Capture the cell that displays the provided text and extract its [X, Y] central coordinate. 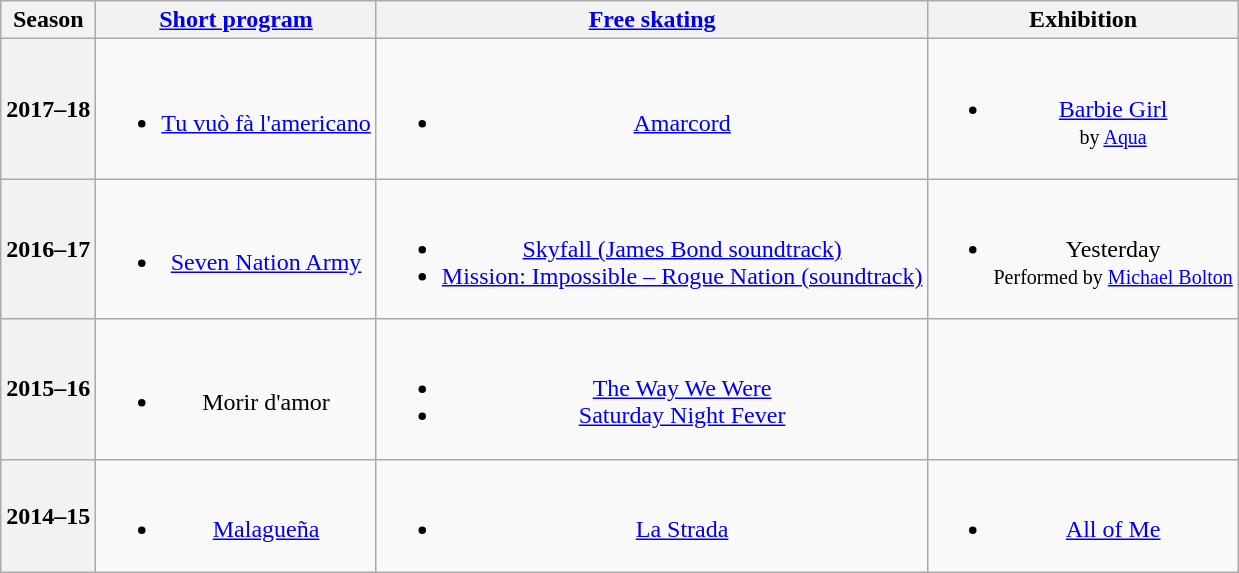
YesterdayPerformed by Michael Bolton [1083, 249]
2016–17 [48, 249]
Barbie Girl by Aqua [1083, 109]
Malagueña [236, 516]
Amarcord [652, 109]
Seven Nation Army [236, 249]
Short program [236, 20]
2017–18 [48, 109]
The Way We Were Saturday Night Fever [652, 389]
All of Me [1083, 516]
Exhibition [1083, 20]
La Strada [652, 516]
2014–15 [48, 516]
Morir d'amor [236, 389]
Tu vuò fà l'americano [236, 109]
Free skating [652, 20]
2015–16 [48, 389]
Season [48, 20]
Skyfall (James Bond soundtrack) Mission: Impossible – Rogue Nation (soundtrack) [652, 249]
